Detect which cell encompasses the target text, then output its [X, Y] center coordinate. 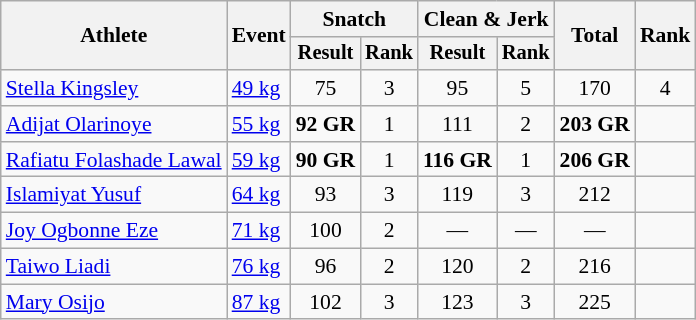
170 [595, 88]
216 [595, 267]
Total [595, 36]
49 kg [259, 88]
64 kg [259, 195]
76 kg [259, 267]
59 kg [259, 160]
203 GR [595, 124]
4 [666, 88]
116 GR [458, 160]
55 kg [259, 124]
92 GR [326, 124]
102 [326, 302]
206 GR [595, 160]
119 [458, 195]
Snatch [354, 19]
Stella Kingsley [114, 88]
Islamiyat Yusuf [114, 195]
Clean & Jerk [486, 19]
87 kg [259, 302]
96 [326, 267]
71 kg [259, 231]
123 [458, 302]
95 [458, 88]
225 [595, 302]
90 GR [326, 160]
93 [326, 195]
Event [259, 36]
212 [595, 195]
111 [458, 124]
Joy Ogbonne Eze [114, 231]
5 [526, 88]
100 [326, 231]
Adijat Olarinoye [114, 124]
75 [326, 88]
Rafiatu Folashade Lawal [114, 160]
120 [458, 267]
Mary Osijo [114, 302]
Athlete [114, 36]
Taiwo Liadi [114, 267]
